Output the (x, y) coordinate of the center of the cell containing the given text.  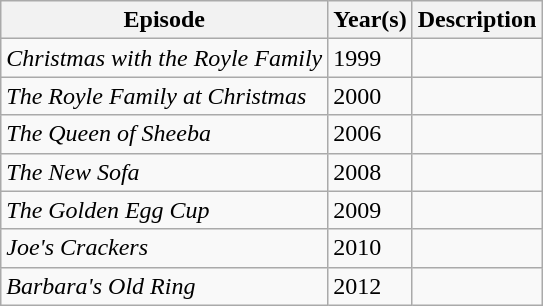
2008 (370, 172)
The Royle Family at Christmas (164, 96)
The New Sofa (164, 172)
Description (477, 20)
The Queen of Sheeba (164, 134)
2010 (370, 248)
2012 (370, 286)
The Golden Egg Cup (164, 210)
Barbara's Old Ring (164, 286)
2000 (370, 96)
Joe's Crackers (164, 248)
Year(s) (370, 20)
Christmas with the Royle Family (164, 58)
1999 (370, 58)
Episode (164, 20)
2006 (370, 134)
2009 (370, 210)
